Locate the cell with the specified text and output its (X, Y) center coordinate. 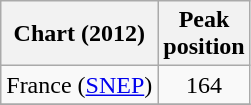
164 (204, 85)
France (SNEP) (80, 85)
Peakposition (204, 34)
Chart (2012) (80, 34)
